Return (x, y) of the center of cell containing provided text 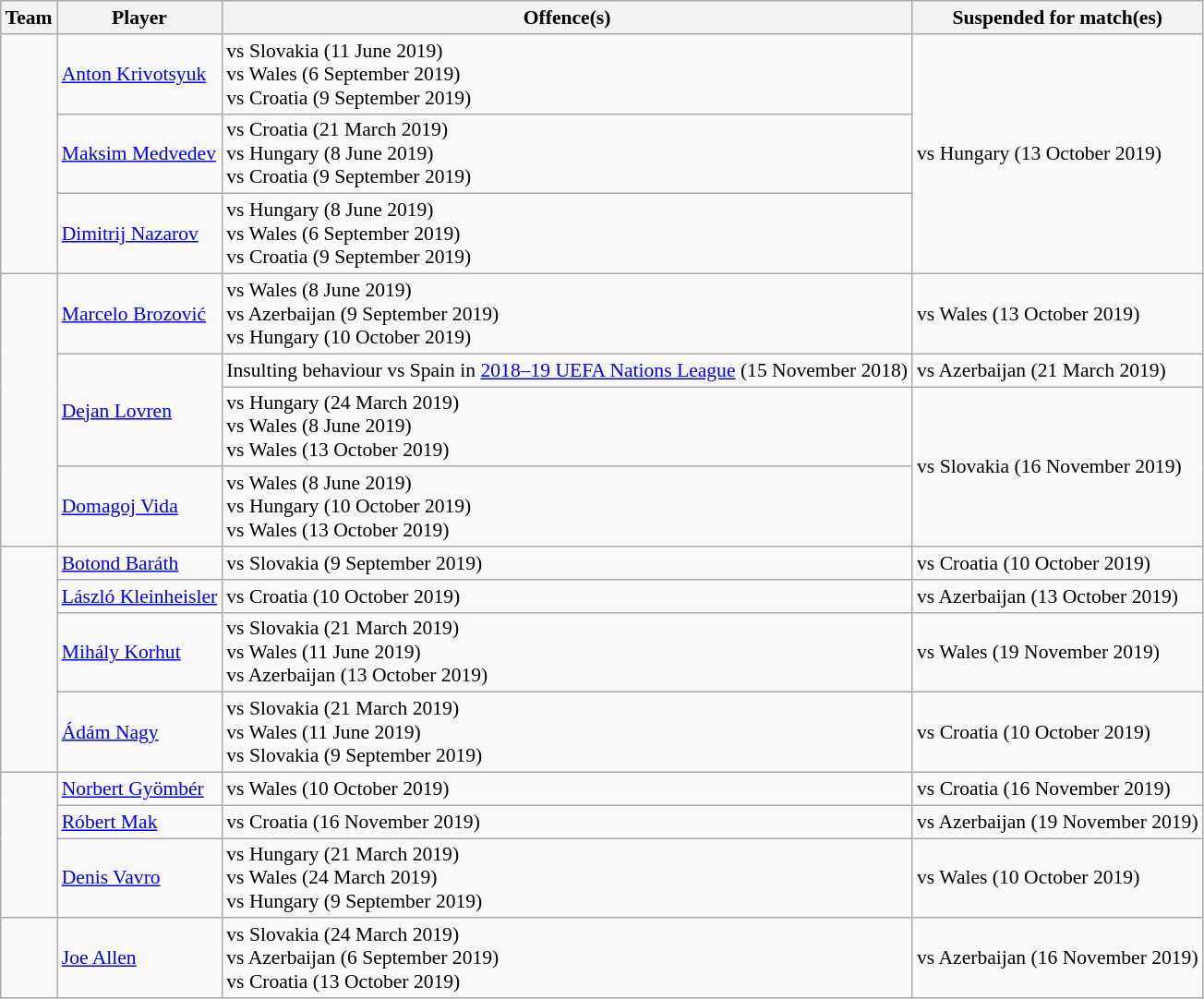
Botond Baráth (140, 563)
vs Wales (8 June 2019) vs Hungary (10 October 2019) vs Wales (13 October 2019) (567, 508)
Player (140, 18)
vs Azerbaijan (16 November 2019) (1058, 958)
vs Slovakia (24 March 2019) vs Azerbaijan (6 September 2019) vs Croatia (13 October 2019) (567, 958)
Anton Krivotsyuk (140, 74)
Marcelo Brozović (140, 314)
vs Wales (19 November 2019) (1058, 652)
László Kleinheisler (140, 596)
vs Azerbaijan (21 March 2019) (1058, 370)
Insulting behaviour vs Spain in 2018–19 UEFA Nations League (15 November 2018) (567, 370)
Norbert Gyömbér (140, 789)
vs Slovakia (9 September 2019) (567, 563)
Róbert Mak (140, 822)
Joe Allen (140, 958)
vs Azerbaijan (19 November 2019) (1058, 822)
Denis Vavro (140, 879)
Dejan Lovren (140, 410)
vs Slovakia (21 March 2019) vs Wales (11 June 2019) vs Azerbaijan (13 October 2019) (567, 652)
vs Slovakia (21 March 2019) vs Wales (11 June 2019) vs Slovakia (9 September 2019) (567, 733)
Ádám Nagy (140, 733)
vs Hungary (24 March 2019) vs Wales (8 June 2019) vs Wales (13 October 2019) (567, 427)
vs Hungary (21 March 2019) vs Wales (24 March 2019) vs Hungary (9 September 2019) (567, 879)
vs Slovakia (11 June 2019) vs Wales (6 September 2019) vs Croatia (9 September 2019) (567, 74)
Suspended for match(es) (1058, 18)
vs Azerbaijan (13 October 2019) (1058, 596)
vs Wales (8 June 2019) vs Azerbaijan (9 September 2019) vs Hungary (10 October 2019) (567, 314)
Offence(s) (567, 18)
vs Slovakia (16 November 2019) (1058, 467)
vs Hungary (13 October 2019) (1058, 154)
Team (30, 18)
vs Wales (13 October 2019) (1058, 314)
Maksim Medvedev (140, 153)
Dimitrij Nazarov (140, 235)
Domagoj Vida (140, 508)
vs Croatia (21 March 2019) vs Hungary (8 June 2019) vs Croatia (9 September 2019) (567, 153)
vs Hungary (8 June 2019) vs Wales (6 September 2019) vs Croatia (9 September 2019) (567, 235)
Mihály Korhut (140, 652)
